Detect which cell encompasses the target text, then output its [x, y] center coordinate. 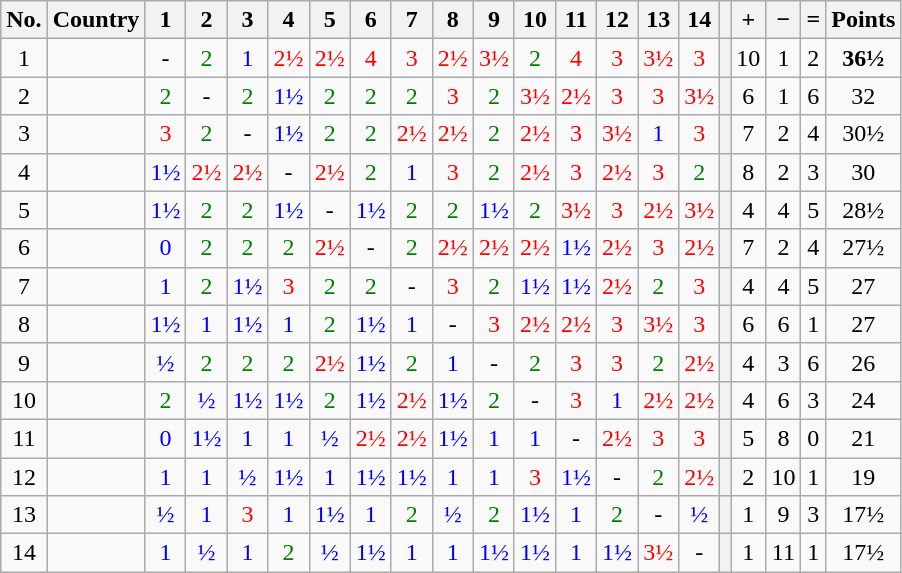
30 [864, 172]
32 [864, 96]
27½ [864, 248]
26 [864, 362]
19 [864, 477]
36½ [864, 58]
30½ [864, 134]
Country [96, 20]
− [784, 20]
Points [864, 20]
21 [864, 438]
24 [864, 400]
No. [24, 20]
+ [748, 20]
28½ [864, 210]
= [814, 20]
